Scan for the cell matching the given text and deliver its [X, Y] coordinate at center. 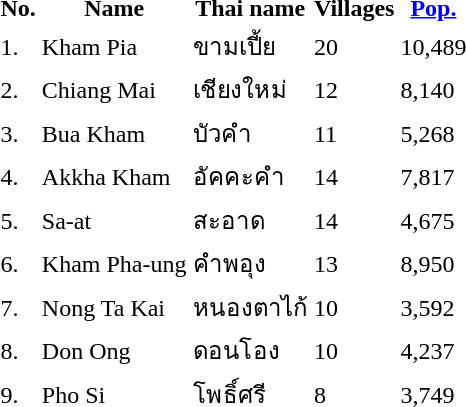
Nong Ta Kai [114, 307]
Don Ong [114, 350]
20 [354, 46]
Bua Kham [114, 133]
คำพอุง [250, 264]
เชียงใหม่ [250, 90]
Sa-at [114, 220]
Kham Pha-ung [114, 264]
หนองตาไก้ [250, 307]
บัวคำ [250, 133]
11 [354, 133]
ขามเปี้ย [250, 46]
อัคคะคำ [250, 176]
สะอาด [250, 220]
ดอนโอง [250, 350]
13 [354, 264]
Kham Pia [114, 46]
Chiang Mai [114, 90]
12 [354, 90]
Akkha Kham [114, 176]
